For the text-containing cell, return its midpoint in (x, y) coordinate format. 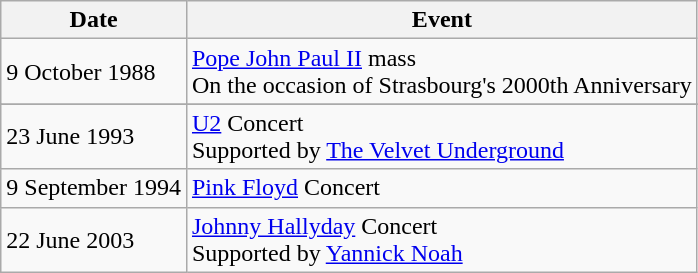
22 June 2003 (94, 240)
Pope John Paul II massOn the occasion of Strasbourg's 2000th Anniversary (442, 72)
Event (442, 20)
Pink Floyd Concert (442, 188)
23 June 1993 (94, 136)
9 September 1994 (94, 188)
U2 ConcertSupported by The Velvet Underground (442, 136)
Johnny Hallyday ConcertSupported by Yannick Noah (442, 240)
9 October 1988 (94, 72)
Date (94, 20)
